From the cell containing the given text, extract its center point as (x, y) coordinate. 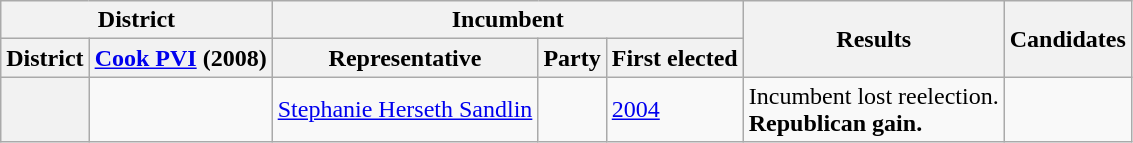
Incumbent lost reelection.Republican gain. (874, 110)
Cook PVI (2008) (180, 58)
Party (572, 58)
Candidates (1068, 39)
Results (874, 39)
Incumbent (508, 20)
2004 (674, 110)
Representative (405, 58)
Stephanie Herseth Sandlin (405, 110)
First elected (674, 58)
